From the cell containing the given text, extract its center point as [X, Y] coordinate. 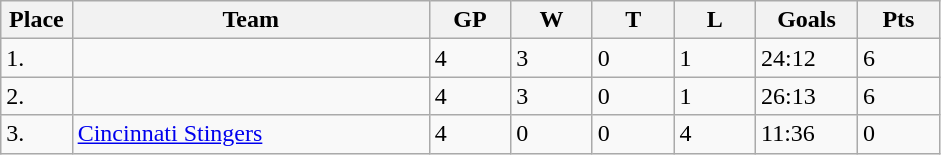
Goals [807, 20]
GP [470, 20]
26:13 [807, 96]
3. [36, 134]
24:12 [807, 58]
11:36 [807, 134]
T [633, 20]
1. [36, 58]
Cincinnati Stingers [250, 134]
Team [250, 20]
2. [36, 96]
Pts [899, 20]
Place [36, 20]
L [715, 20]
W [552, 20]
